Scan for the cell matching the given text and deliver its (X, Y) coordinate at center. 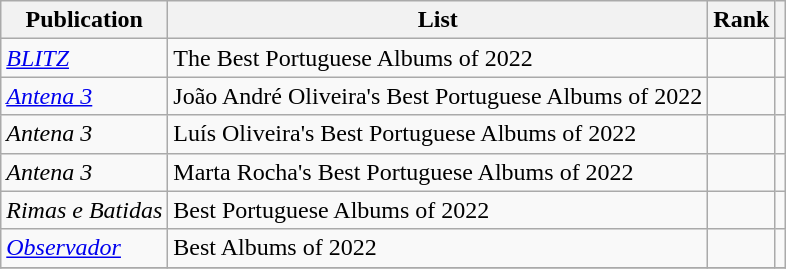
Rank (742, 20)
Publication (84, 20)
Best Albums of 2022 (438, 248)
Marta Rocha's Best Portuguese Albums of 2022 (438, 172)
Best Portuguese Albums of 2022 (438, 210)
List (438, 20)
The Best Portuguese Albums of 2022 (438, 58)
João André Oliveira's Best Portuguese Albums of 2022 (438, 96)
BLITZ (84, 58)
Luís Oliveira's Best Portuguese Albums of 2022 (438, 134)
Observador (84, 248)
Rimas e Batidas (84, 210)
